Pinpoint the cell where the given text exists, returning its [X, Y] midpoint coordinate. 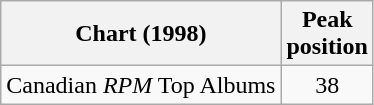
Chart (1998) [141, 34]
Peakposition [327, 34]
Canadian RPM Top Albums [141, 85]
38 [327, 85]
